Capture the cell that displays the provided text and extract its [x, y] central coordinate. 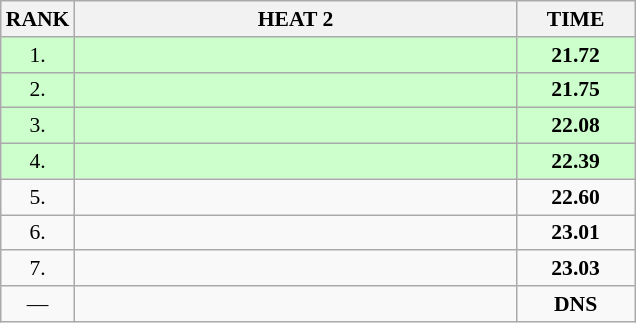
3. [38, 126]
DNS [576, 304]
— [38, 304]
23.01 [576, 233]
22.60 [576, 197]
2. [38, 90]
21.72 [576, 55]
23.03 [576, 269]
22.39 [576, 162]
6. [38, 233]
5. [38, 197]
4. [38, 162]
TIME [576, 19]
1. [38, 55]
7. [38, 269]
HEAT 2 [295, 19]
22.08 [576, 126]
21.75 [576, 90]
RANK [38, 19]
